Identify which cell holds the provided text, then report its [X, Y] central coordinate. 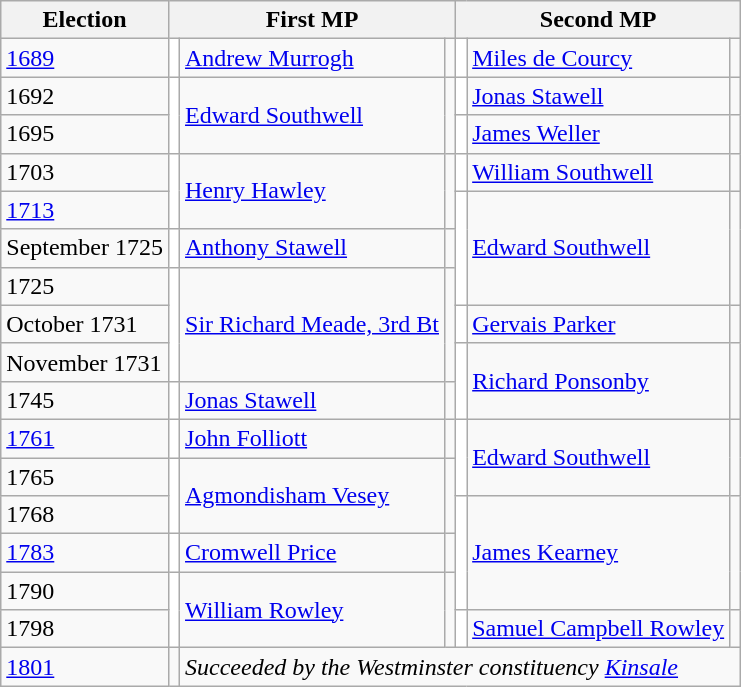
1695 [85, 134]
1692 [85, 96]
William Southwell [598, 172]
October 1731 [85, 324]
1689 [85, 58]
1761 [85, 438]
William Rowley [312, 610]
Gervais Parker [598, 324]
Andrew Murrogh [312, 58]
1745 [85, 400]
First MP [312, 20]
Anthony Stawell [312, 248]
Election [85, 20]
November 1731 [85, 362]
Sir Richard Meade, 3rd Bt [312, 324]
Samuel Campbell Rowley [598, 629]
Second MP [598, 20]
Cromwell Price [312, 553]
1725 [85, 286]
September 1725 [85, 248]
Miles de Courcy [598, 58]
1801 [85, 667]
Succeeded by the Westminster constituency Kinsale [460, 667]
1765 [85, 477]
1768 [85, 515]
Henry Hawley [312, 191]
Agmondisham Vesey [312, 496]
1790 [85, 591]
James Weller [598, 134]
1783 [85, 553]
1798 [85, 629]
1713 [85, 210]
1703 [85, 172]
James Kearney [598, 553]
Richard Ponsonby [598, 381]
John Folliott [312, 438]
